Identify which cell holds the provided text, then report its (x, y) central coordinate. 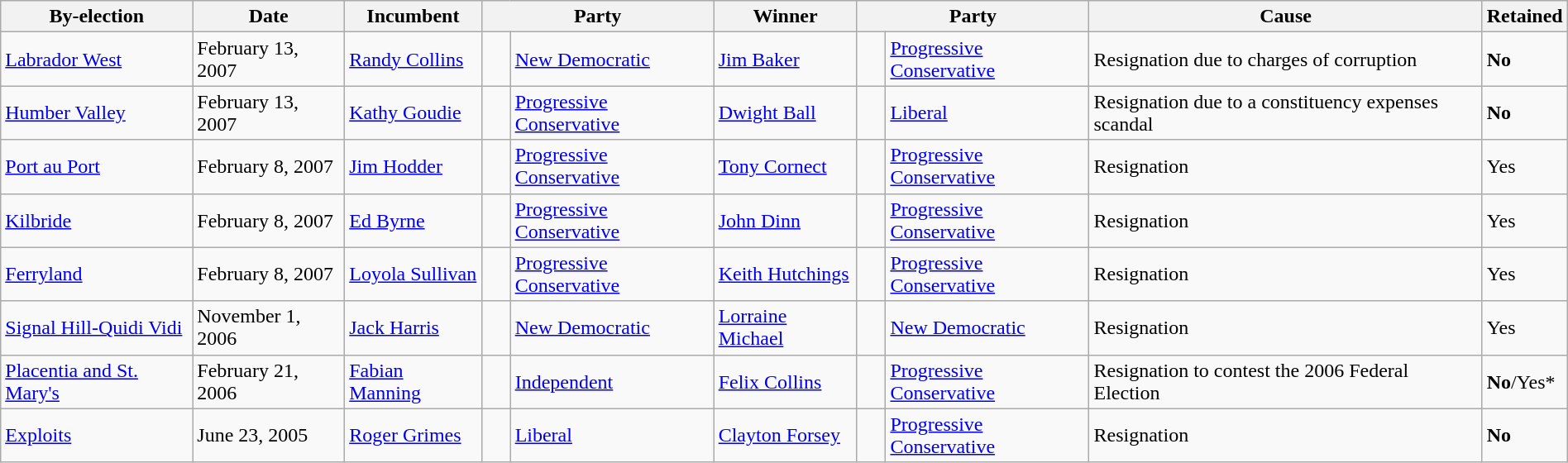
Resignation due to a constituency expenses scandal (1285, 112)
June 23, 2005 (269, 435)
Jim Baker (786, 60)
Labrador West (97, 60)
Incumbent (414, 17)
Clayton Forsey (786, 435)
Date (269, 17)
Placentia and St. Mary's (97, 382)
John Dinn (786, 220)
Exploits (97, 435)
Retained (1525, 17)
Felix Collins (786, 382)
Winner (786, 17)
Resignation to contest the 2006 Federal Election (1285, 382)
Jim Hodder (414, 167)
By-election (97, 17)
Cause (1285, 17)
Kilbride (97, 220)
Fabian Manning (414, 382)
Signal Hill-Quidi Vidi (97, 327)
Independent (612, 382)
Kathy Goudie (414, 112)
Lorraine Michael (786, 327)
February 21, 2006 (269, 382)
Roger Grimes (414, 435)
Keith Hutchings (786, 274)
November 1, 2006 (269, 327)
Loyola Sullivan (414, 274)
No/Yes* (1525, 382)
Jack Harris (414, 327)
Port au Port (97, 167)
Humber Valley (97, 112)
Tony Cornect (786, 167)
Randy Collins (414, 60)
Resignation due to charges of corruption (1285, 60)
Ferryland (97, 274)
Ed Byrne (414, 220)
Dwight Ball (786, 112)
